Locate the cell with the specified text and output its [x, y] center coordinate. 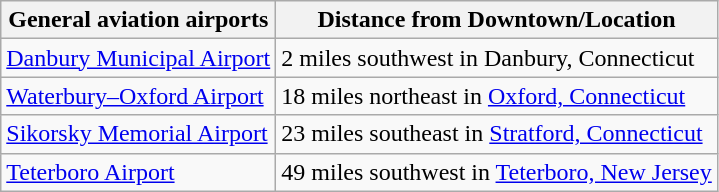
18 miles northeast in Oxford, Connecticut [497, 96]
Waterbury–Oxford Airport [138, 96]
Distance from Downtown/Location [497, 20]
Sikorsky Memorial Airport [138, 134]
Danbury Municipal Airport [138, 58]
49 miles southwest in Teterboro, New Jersey [497, 172]
Teterboro Airport [138, 172]
2 miles southwest in Danbury, Connecticut [497, 58]
General aviation airports [138, 20]
23 miles southeast in Stratford, Connecticut [497, 134]
